Locate the cell with the specified text and output its (X, Y) center coordinate. 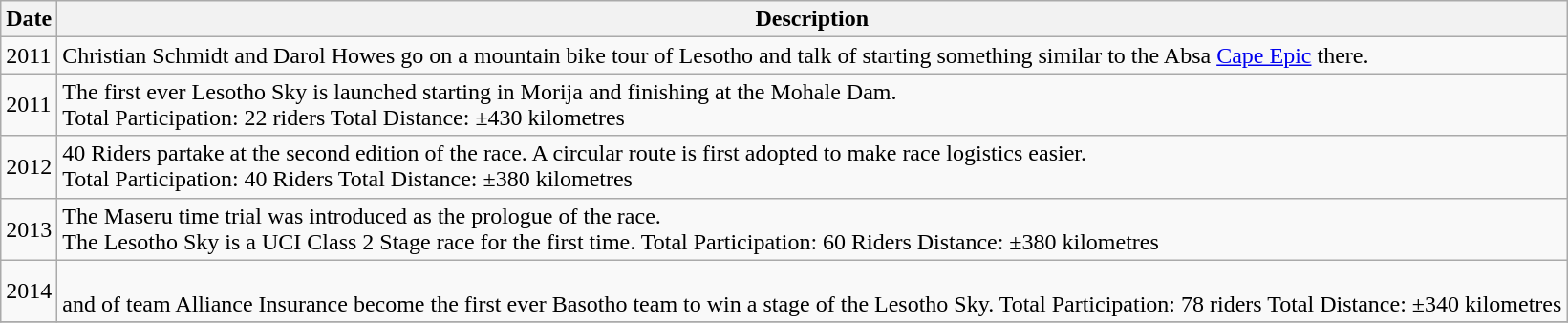
Christian Schmidt and Darol Howes go on a mountain bike tour of Lesotho and talk of starting something similar to the Absa Cape Epic there. (812, 55)
Date (29, 19)
Description (812, 19)
2013 (29, 229)
2014 (29, 291)
2012 (29, 166)
